Return the [x, y] coordinate for the center point of the cell that contains the specified text.  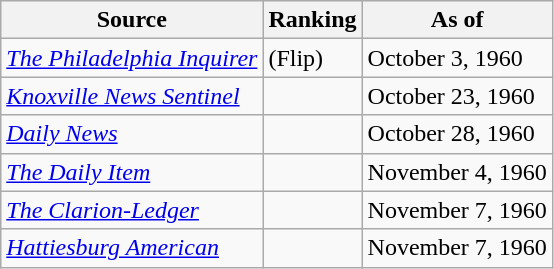
Daily News [132, 134]
November 4, 1960 [457, 172]
The Philadelphia Inquirer [132, 58]
Hattiesburg American [132, 248]
The Daily Item [132, 172]
As of [457, 20]
October 3, 1960 [457, 58]
(Flip) [312, 58]
Knoxville News Sentinel [132, 96]
October 28, 1960 [457, 134]
Source [132, 20]
October 23, 1960 [457, 96]
The Clarion-Ledger [132, 210]
Ranking [312, 20]
